Find where the given text appears and provide that cell's center as (x, y) coordinate. 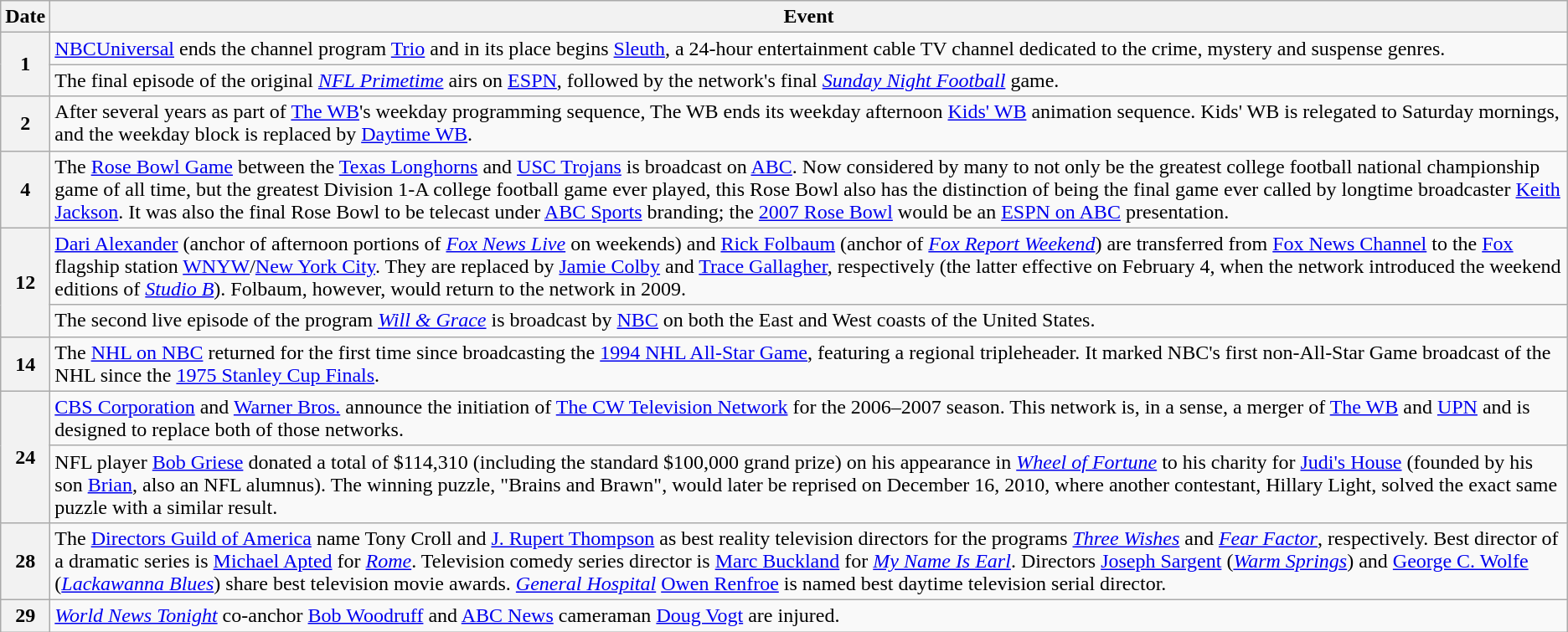
The second live episode of the program Will & Grace is broadcast by NBC on both the East and West coasts of the United States. (809, 321)
12 (25, 282)
World News Tonight co-anchor Bob Woodruff and ABC News cameraman Doug Vogt are injured. (809, 615)
Date (25, 17)
24 (25, 457)
4 (25, 189)
28 (25, 561)
1 (25, 64)
Event (809, 17)
The final episode of the original NFL Primetime airs on ESPN, followed by the network's final Sunday Night Football game. (809, 80)
14 (25, 363)
29 (25, 615)
2 (25, 124)
